Return [X, Y] of the center of cell containing provided text 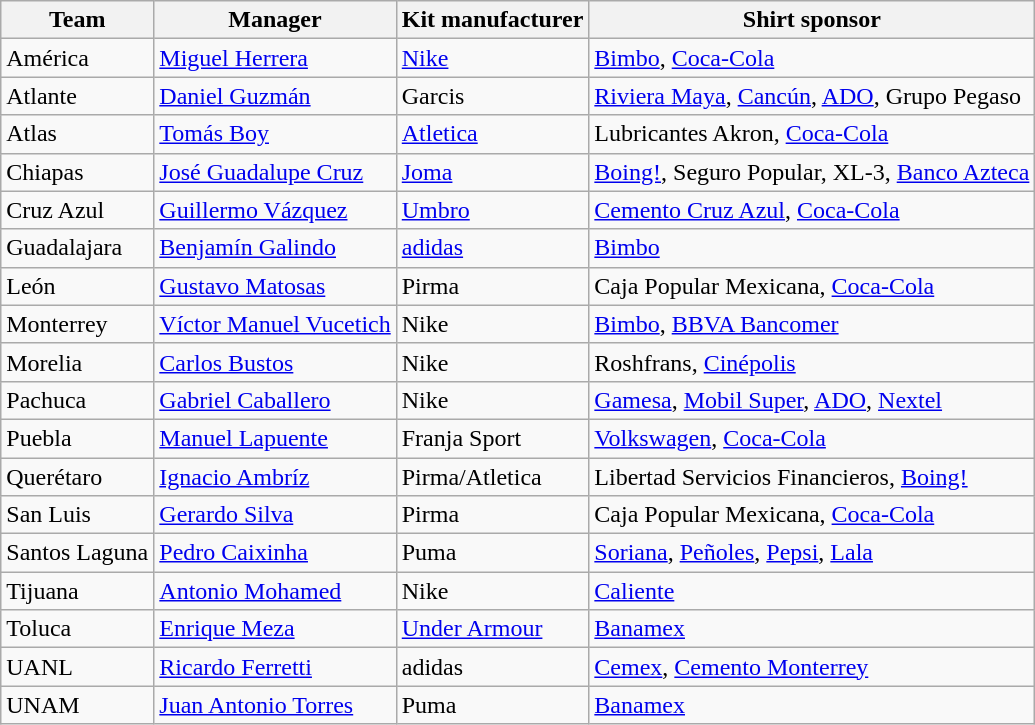
Garcis [492, 96]
Cruz Azul [78, 210]
Umbro [492, 210]
Atlante [78, 96]
Daniel Guzmán [275, 96]
Bimbo, Coca-Cola [812, 58]
Miguel Herrera [275, 58]
Volkswagen, Coca-Cola [812, 438]
José Guadalupe Cruz [275, 172]
América [78, 58]
Riviera Maya, Cancún, ADO, Grupo Pegaso [812, 96]
Cemento Cruz Azul, Coca-Cola [812, 210]
Kit manufacturer [492, 20]
Libertad Servicios Financieros, Boing! [812, 477]
Benjamín Galindo [275, 248]
Ignacio Ambríz [275, 477]
Toluca [78, 629]
Shirt sponsor [812, 20]
Manuel Lapuente [275, 438]
León [78, 286]
UANL [78, 667]
Pachuca [78, 400]
Gabriel Caballero [275, 400]
Joma [492, 172]
Bimbo [812, 248]
Juan Antonio Torres [275, 705]
UNAM [78, 705]
Carlos Bustos [275, 362]
Tijuana [78, 591]
Bimbo, BBVA Bancomer [812, 324]
Santos Laguna [78, 553]
Antonio Mohamed [275, 591]
Guillermo Vázquez [275, 210]
Tomás Boy [275, 134]
Atletica [492, 134]
Team [78, 20]
Víctor Manuel Vucetich [275, 324]
Gamesa, Mobil Super, ADO, Nextel [812, 400]
Soriana, Peñoles, Pepsi, Lala [812, 553]
Lubricantes Akron, Coca-Cola [812, 134]
Cemex, Cemento Monterrey [812, 667]
San Luis [78, 515]
Gerardo Silva [275, 515]
Franja Sport [492, 438]
Under Armour [492, 629]
Manager [275, 20]
Gustavo Matosas [275, 286]
Caliente [812, 591]
Puebla [78, 438]
Morelia [78, 362]
Ricardo Ferretti [275, 667]
Boing!, Seguro Popular, XL-3, Banco Azteca [812, 172]
Querétaro [78, 477]
Roshfrans, Cinépolis [812, 362]
Chiapas [78, 172]
Guadalajara [78, 248]
Pedro Caixinha [275, 553]
Enrique Meza [275, 629]
Monterrey [78, 324]
Atlas [78, 134]
Pirma/Atletica [492, 477]
